Search for the cell housing the specified text and yield its (X, Y) center coordinate. 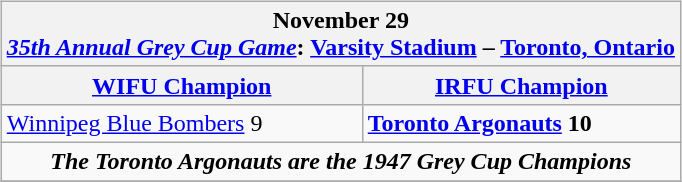
Winnipeg Blue Bombers 9 (182, 123)
WIFU Champion (182, 85)
IRFU Champion (521, 85)
The Toronto Argonauts are the 1947 Grey Cup Champions (340, 161)
Toronto Argonauts 10 (521, 123)
November 2935th Annual Grey Cup Game: Varsity Stadium – Toronto, Ontario (340, 34)
